Determine the [x, y] coordinate at the center of the cell enclosing the given text.  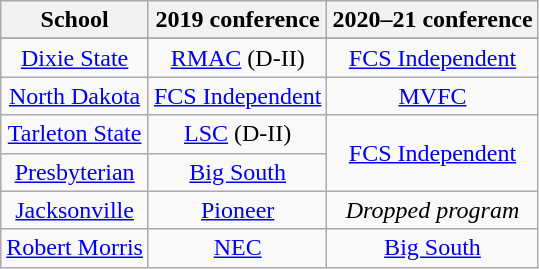
MVFC [432, 96]
Tarleton State [75, 134]
Robert Morris [75, 248]
School [75, 20]
Jacksonville [75, 210]
RMAC (D-II) [237, 58]
NEC [237, 248]
Pioneer [237, 210]
Presbyterian [75, 172]
Dropped program [432, 210]
2020–21 conference [432, 20]
LSC (D-II) [237, 134]
North Dakota [75, 96]
2019 conference [237, 20]
Dixie State [75, 58]
